Return the (X, Y) coordinate for the center point of the cell that contains the specified text.  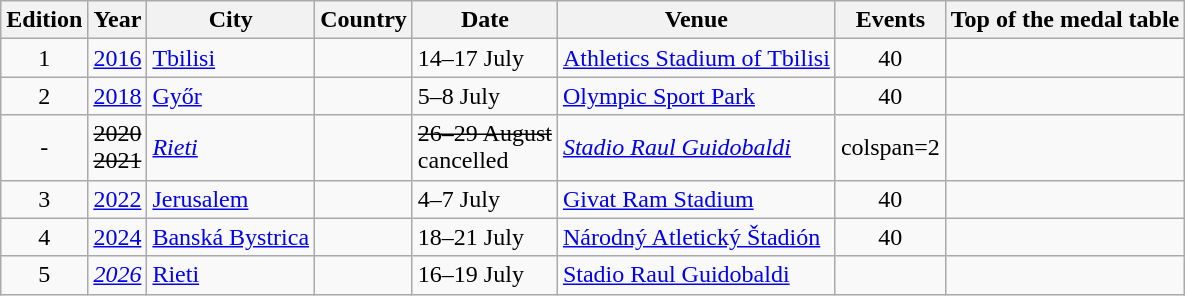
26–29 Augustcancelled (484, 148)
Givat Ram Stadium (696, 199)
2020 2021 (118, 148)
colspan=2 (890, 148)
Národný Atletický Štadión (696, 237)
Venue (696, 20)
Tbilisi (231, 58)
2026 (118, 275)
Date (484, 20)
Athletics Stadium of Tbilisi (696, 58)
2016 (118, 58)
2024 (118, 237)
Banská Bystrica (231, 237)
Edition (44, 20)
Events (890, 20)
City (231, 20)
5 (44, 275)
Year (118, 20)
18–21 July (484, 237)
Olympic Sport Park (696, 96)
16–19 July (484, 275)
2 (44, 96)
14–17 July (484, 58)
- (44, 148)
1 (44, 58)
3 (44, 199)
2018 (118, 96)
4 (44, 237)
5–8 July (484, 96)
Győr (231, 96)
Country (364, 20)
2022 (118, 199)
4–7 July (484, 199)
Top of the medal table (1065, 20)
Jerusalem (231, 199)
